Pinpoint the cell where the given text exists, returning its (X, Y) midpoint coordinate. 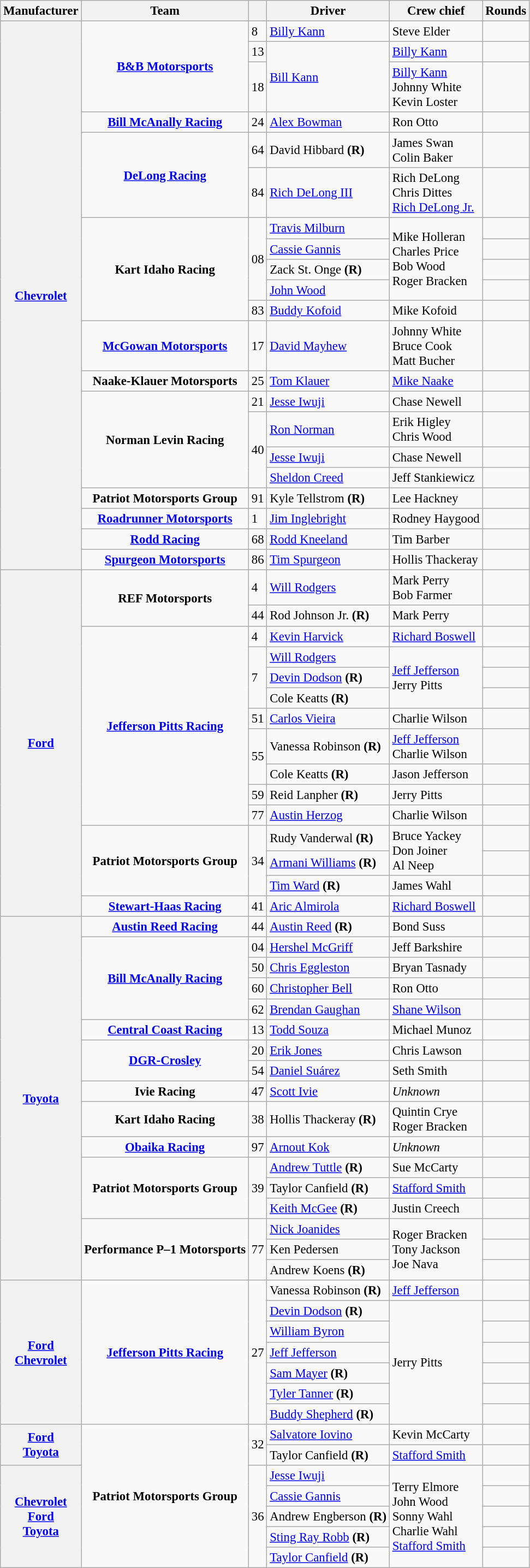
Driver (328, 11)
Hollis Thackeray (436, 560)
Rudy Vanderwal (R) (328, 838)
Tim Ward (R) (328, 886)
25 (258, 381)
1 (258, 519)
Rodd Racing (165, 540)
Erik Higley Chris Wood (436, 429)
59 (258, 795)
Steve Elder (436, 32)
Erik Jones (328, 1050)
Sheldon Creed (328, 478)
McGowan Motorsports (165, 346)
47 (258, 1091)
Todd Souza (328, 1029)
Bill Kann (328, 76)
27 (258, 1352)
Arnout Kok (328, 1147)
Alex Bowman (328, 122)
Chevrolet Ford Toyota (41, 1517)
Keith McGee (R) (328, 1209)
Andrew Engberson (R) (328, 1517)
Hershel McGriff (328, 948)
Carlos Vieira (328, 719)
James Swan Colin Baker (436, 151)
Central Coast Racing (165, 1029)
Hollis Thackeray (R) (328, 1120)
Ken Pedersen (328, 1250)
64 (258, 151)
Kevin McCarty (436, 1435)
Travis Milburn (328, 228)
Spurgeon Motorsports (165, 560)
Andrew Tuttle (R) (328, 1168)
Quintin Crye Roger Bracken (436, 1120)
Naake-Klauer Motorsports (165, 381)
Sam Mayer (R) (328, 1373)
Jeff Jefferson Charlie Wilson (436, 746)
55 (258, 756)
Rounds (505, 11)
04 (258, 948)
83 (258, 310)
18 (258, 87)
Zack St. Onge (R) (328, 269)
Chevrolet (41, 296)
Aric Almirola (328, 907)
Bruce Yackey Don Joiner Al Neep (436, 851)
Shane Wilson (436, 1009)
Rodney Haygood (436, 519)
62 (258, 1009)
Jeff Barkshire (436, 948)
Bryan Tasnady (436, 968)
Performance P–1 Motorsports (165, 1250)
Tim Barber (436, 540)
68 (258, 540)
97 (258, 1147)
Austin Reed Racing (165, 927)
Sue McCarty (436, 1168)
Nick Joanides (328, 1229)
8 (258, 32)
Andrew Koens (R) (328, 1270)
Norman Levin Racing (165, 439)
Jeff Stankiewicz (436, 478)
Jason Jefferson (436, 774)
Ford Toyota (41, 1445)
Crew chief (436, 11)
Bond Suss (436, 927)
Toyota (41, 1098)
Roger Bracken Tony Jackson Joe Nava (436, 1250)
32 (258, 1445)
7 (258, 677)
Jeff Jefferson Jerry Pitts (436, 677)
60 (258, 989)
50 (258, 968)
Austin Herzog (328, 815)
DGR-Crosley (165, 1061)
21 (258, 401)
Johnny White Bruce Cook Matt Bucher (436, 346)
Kyle Tellstrom (R) (328, 499)
Christopher Bell (328, 989)
24 (258, 122)
Justin Creech (436, 1209)
84 (258, 193)
Ford Chevrolet (41, 1352)
David Mayhew (328, 346)
Buddy Kofoid (328, 310)
Tim Spurgeon (328, 560)
Mike Kofoid (436, 310)
54 (258, 1070)
Buddy Shepherd (R) (328, 1414)
86 (258, 560)
20 (258, 1050)
91 (258, 499)
51 (258, 719)
B&B Motorsports (165, 67)
Lee Hackney (436, 499)
Obaika Racing (165, 1147)
Stewart-Haas Racing (165, 907)
17 (258, 346)
08 (258, 259)
Ron Norman (328, 429)
38 (258, 1120)
REF Motorsports (165, 598)
39 (258, 1188)
Austin Reed (R) (328, 927)
David Hibbard (R) (328, 151)
Mike Naake (436, 381)
Rodd Kneeland (328, 540)
Mark Perry (436, 616)
Mike Holleran Charles Price Bob Wood Roger Bracken (436, 259)
Brendan Gaughan (328, 1009)
36 (258, 1517)
Jim Inglebright (328, 519)
Armani Williams (R) (328, 863)
Ford (41, 743)
Tyler Tanner (R) (328, 1393)
41 (258, 907)
Rich DeLong III (328, 193)
Mark Perry Bob Farmer (436, 588)
Sting Ray Robb (R) (328, 1537)
Team (165, 11)
Scott Ivie (328, 1091)
Rod Johnson Jr. (R) (328, 616)
40 (258, 450)
Kevin Harvick (328, 636)
James Wahl (436, 886)
Billy Kann Johnny White Kevin Loster (436, 87)
Roadrunner Motorsports (165, 519)
Manufacturer (41, 11)
Salvatore Iovino (328, 1435)
Chris Lawson (436, 1050)
DeLong Racing (165, 175)
Chris Eggleston (328, 968)
Ivie Racing (165, 1091)
Daniel Suárez (328, 1070)
Tom Klauer (328, 381)
Reid Lanpher (R) (328, 795)
Seth Smith (436, 1070)
Michael Munoz (436, 1029)
Rich DeLong Chris Dittes Rich DeLong Jr. (436, 193)
William Byron (328, 1332)
34 (258, 861)
John Wood (328, 290)
Terry Elmore John Wood Sonny Wahl Charlie Wahl Stafford Smith (436, 1517)
